Capture the cell that displays the provided text and extract its (x, y) central coordinate. 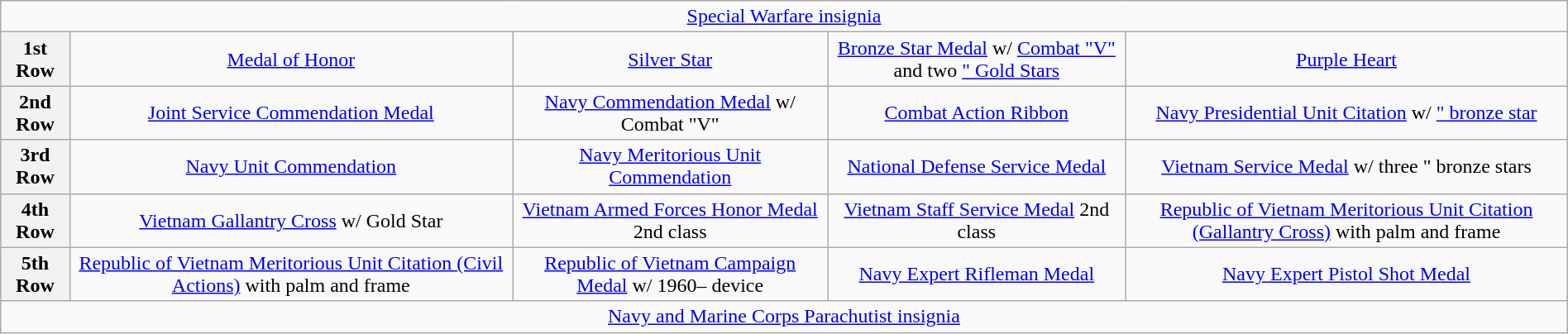
Silver Star (670, 60)
Navy Expert Pistol Shot Medal (1346, 274)
3rd Row (35, 167)
Vietnam Armed Forces Honor Medal 2nd class (670, 220)
Joint Service Commendation Medal (291, 112)
Republic of Vietnam Meritorious Unit Citation (Gallantry Cross) with palm and frame (1346, 220)
Republic of Vietnam Campaign Medal w/ 1960– device (670, 274)
Vietnam Gallantry Cross w/ Gold Star (291, 220)
1st Row (35, 60)
Navy and Marine Corps Parachutist insignia (784, 317)
Navy Presidential Unit Citation w/ " bronze star (1346, 112)
Special Warfare insignia (784, 17)
5th Row (35, 274)
Bronze Star Medal w/ Combat "V" and two " Gold Stars (977, 60)
4th Row (35, 220)
National Defense Service Medal (977, 167)
Combat Action Ribbon (977, 112)
Navy Expert Rifleman Medal (977, 274)
Navy Unit Commendation (291, 167)
Medal of Honor (291, 60)
Navy Meritorious Unit Commendation (670, 167)
2nd Row (35, 112)
Navy Commendation Medal w/ Combat "V" (670, 112)
Vietnam Service Medal w/ three " bronze stars (1346, 167)
Purple Heart (1346, 60)
Republic of Vietnam Meritorious Unit Citation (Civil Actions) with palm and frame (291, 274)
Vietnam Staff Service Medal 2nd class (977, 220)
